Identify which cell holds the provided text, then report its [X, Y] central coordinate. 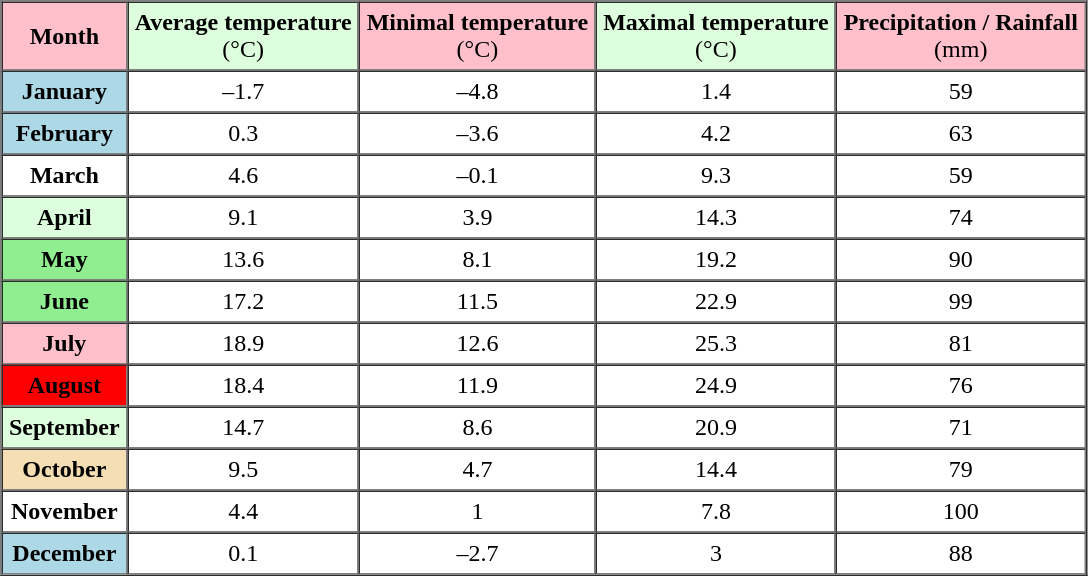
4.7 [478, 469]
–1.7 [243, 91]
100 [960, 511]
1 [478, 511]
17.2 [243, 301]
4.2 [716, 133]
63 [960, 133]
Month [65, 36]
25.3 [716, 343]
8.1 [478, 259]
20.9 [716, 427]
–2.7 [478, 553]
June [65, 301]
79 [960, 469]
August [65, 385]
18.4 [243, 385]
Average temperature (°C) [243, 36]
14.4 [716, 469]
January [65, 91]
13.6 [243, 259]
July [65, 343]
24.9 [716, 385]
7.8 [716, 511]
0.1 [243, 553]
March [65, 175]
11.5 [478, 301]
14.3 [716, 217]
12.6 [478, 343]
–4.8 [478, 91]
Maximal temperature (°C) [716, 36]
76 [960, 385]
90 [960, 259]
9.3 [716, 175]
November [65, 511]
14.7 [243, 427]
74 [960, 217]
22.9 [716, 301]
April [65, 217]
11.9 [478, 385]
81 [960, 343]
February [65, 133]
3.9 [478, 217]
19.2 [716, 259]
1.4 [716, 91]
99 [960, 301]
–0.1 [478, 175]
9.5 [243, 469]
September [65, 427]
Minimal temperature (°C) [478, 36]
0.3 [243, 133]
9.1 [243, 217]
December [65, 553]
May [65, 259]
88 [960, 553]
4.6 [243, 175]
4.4 [243, 511]
3 [716, 553]
Precipitation / Rainfall (mm) [960, 36]
October [65, 469]
8.6 [478, 427]
18.9 [243, 343]
–3.6 [478, 133]
71 [960, 427]
